Provide the [x, y] coordinate of the cell's center where the given text is located.  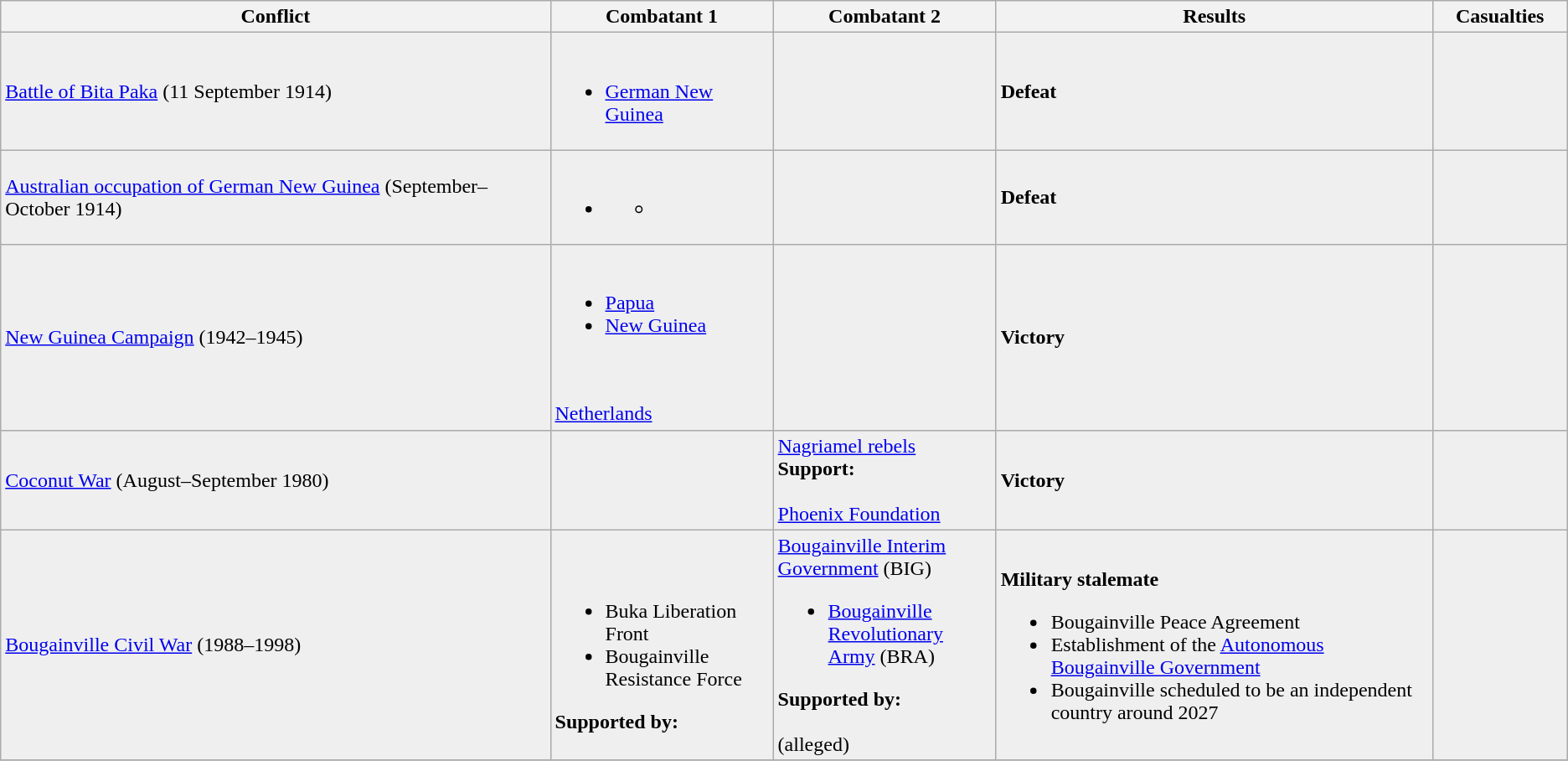
Coconut War (August–September 1980) [276, 479]
Combatant 1 [662, 17]
Nagriamel rebels Support:Phoenix Foundation [885, 479]
Papua New Guinea Netherlands [662, 337]
New Guinea Campaign (1942–1945) [276, 337]
Casualties [1499, 17]
Bougainville Interim Government (BIG)Bougainville Revolutionary Army (BRA)Supported by: (alleged) [885, 645]
Battle of Bita Paka (11 September 1914) [276, 91]
Conflict [276, 17]
Buka Liberation FrontBougainville Resistance ForceSupported by: [662, 645]
Results [1215, 17]
Bougainville Civil War (1988–1998) [276, 645]
Combatant 2 [885, 17]
German New Guinea [662, 91]
Australian occupation of German New Guinea (September– October 1914) [276, 198]
